Locate the cell with the specified text and output its [X, Y] center coordinate. 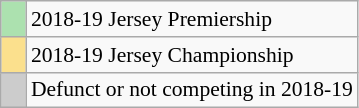
2018-19 Jersey Championship [192, 55]
Defunct or not competing in 2018-19 [192, 90]
2018-19 Jersey Premiership [192, 19]
